Identify which cell holds the provided text, then report its (x, y) central coordinate. 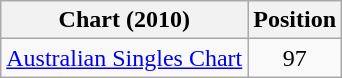
Australian Singles Chart (124, 58)
Chart (2010) (124, 20)
97 (295, 58)
Position (295, 20)
